Return the [x, y] coordinate for the center point of the cell that contains the specified text.  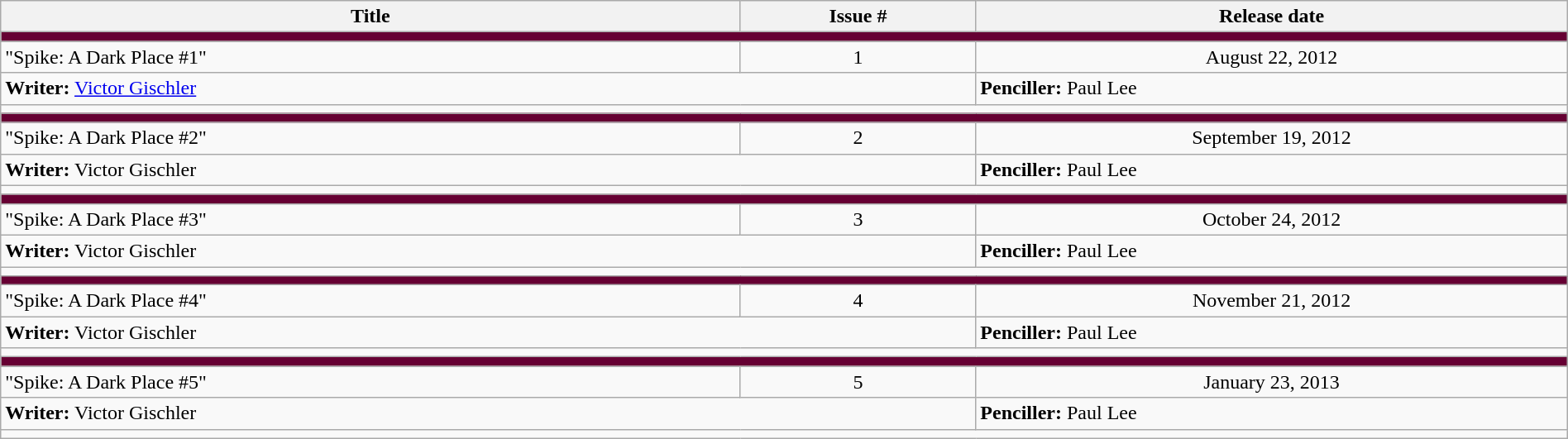
September 19, 2012 [1272, 138]
5 [858, 382]
"Spike: A Dark Place #4" [370, 301]
3 [858, 219]
"Spike: A Dark Place #5" [370, 382]
Title [370, 17]
August 22, 2012 [1272, 57]
Issue # [858, 17]
"Spike: A Dark Place #1" [370, 57]
4 [858, 301]
"Spike: A Dark Place #3" [370, 219]
January 23, 2013 [1272, 382]
"Spike: A Dark Place #2" [370, 138]
Release date [1272, 17]
2 [858, 138]
1 [858, 57]
October 24, 2012 [1272, 219]
November 21, 2012 [1272, 301]
